For the text-containing cell, return its midpoint in [X, Y] coordinate format. 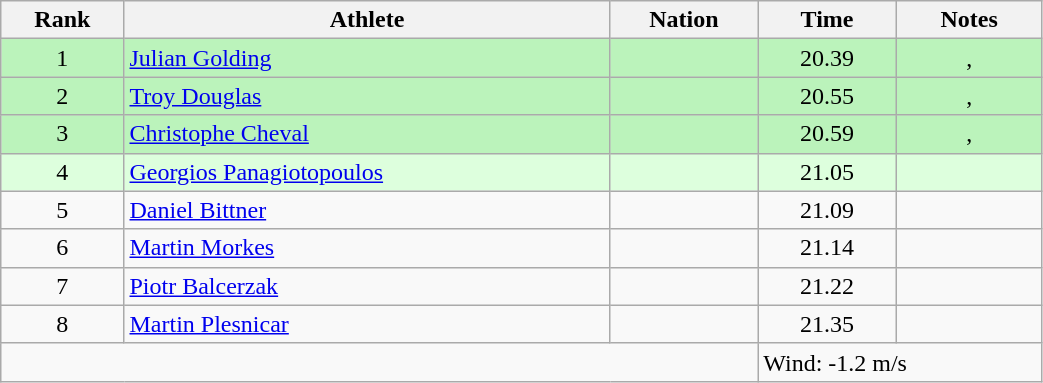
3 [62, 134]
Martin Plesnicar [367, 324]
Time [828, 20]
20.39 [828, 58]
20.59 [828, 134]
7 [62, 286]
8 [62, 324]
Georgios Panagiotopoulos [367, 172]
21.22 [828, 286]
Rank [62, 20]
Nation [684, 20]
Wind: -1.2 m/s [900, 362]
21.05 [828, 172]
Troy Douglas [367, 96]
4 [62, 172]
6 [62, 248]
20.55 [828, 96]
Notes [969, 20]
21.09 [828, 210]
21.35 [828, 324]
Martin Morkes [367, 248]
21.14 [828, 248]
Piotr Balcerzak [367, 286]
Athlete [367, 20]
2 [62, 96]
Christophe Cheval [367, 134]
1 [62, 58]
Daniel Bittner [367, 210]
5 [62, 210]
Julian Golding [367, 58]
